Scan for the cell matching the given text and deliver its (X, Y) coordinate at center. 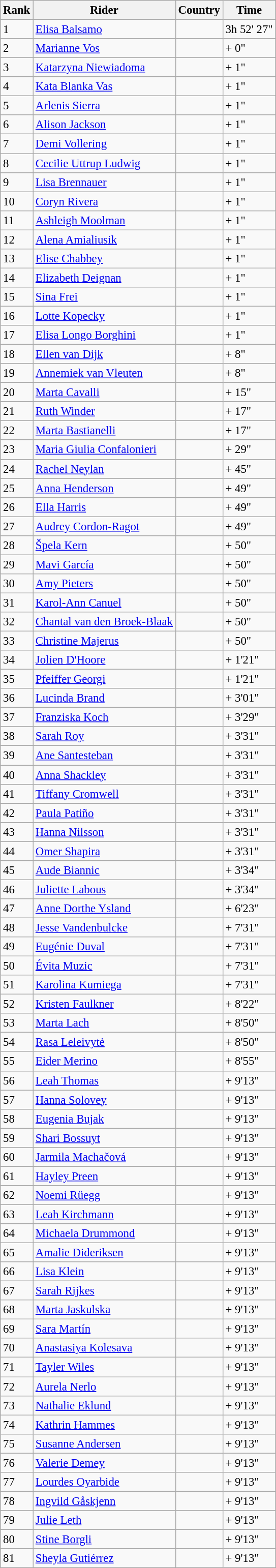
7 (17, 144)
40 (17, 775)
63 (17, 1214)
78 (17, 1501)
Ruth Winder (105, 411)
77 (17, 1482)
+ 3'01" (249, 698)
Kata Blanka Vas (105, 86)
72 (17, 1386)
25 (17, 488)
Karolina Kumiega (105, 985)
36 (17, 698)
Noemi Rüegg (105, 1195)
+ 8'55" (249, 1062)
+ 3'29" (249, 717)
30 (17, 584)
74 (17, 1425)
64 (17, 1233)
Marta Cavalli (105, 393)
Jolien D'Hoore (105, 660)
Cecilie Uttrup Ludwig (105, 163)
Shari Bossuyt (105, 1138)
1 (17, 29)
Lisa Klein (105, 1272)
4 (17, 86)
9 (17, 182)
61 (17, 1176)
Juliette Labous (105, 889)
Elise Chabbey (105, 259)
Marta Jaskulska (105, 1310)
Anna Shackley (105, 775)
6 (17, 125)
43 (17, 832)
Lisa Brennauer (105, 182)
Anastasiya Kolesava (105, 1348)
59 (17, 1138)
11 (17, 220)
35 (17, 679)
53 (17, 1023)
79 (17, 1520)
Susanne Andersen (105, 1443)
42 (17, 813)
Eugenia Bujak (105, 1119)
62 (17, 1195)
27 (17, 526)
Christine Majerus (105, 641)
3h 52' 27" (249, 29)
45 (17, 870)
15 (17, 297)
Lotte Kopecky (105, 316)
38 (17, 737)
33 (17, 641)
Sheyla Gutiérrez (105, 1558)
65 (17, 1253)
Alison Jackson (105, 125)
71 (17, 1367)
56 (17, 1080)
Anna Henderson (105, 488)
13 (17, 259)
Valerie Demey (105, 1463)
Eugénie Duval (105, 947)
Sina Frei (105, 297)
41 (17, 794)
+ 15" (249, 393)
69 (17, 1329)
26 (17, 507)
Nathalie Eklund (105, 1405)
Ingvild Gåskjenn (105, 1501)
49 (17, 947)
58 (17, 1119)
68 (17, 1310)
37 (17, 717)
29 (17, 564)
76 (17, 1463)
34 (17, 660)
Arlenis Sierra (105, 106)
Hanna Nilsson (105, 832)
Audrey Cordon-Ragot (105, 526)
Stine Borgli (105, 1539)
Kristen Faulkner (105, 1004)
55 (17, 1062)
Demi Vollering (105, 144)
Hayley Preen (105, 1176)
21 (17, 411)
54 (17, 1042)
10 (17, 201)
Franziska Koch (105, 717)
Annemiek van Vleuten (105, 373)
Rank (17, 10)
Omer Shapira (105, 851)
46 (17, 889)
73 (17, 1405)
Pfeiffer Georgi (105, 679)
+ 29" (249, 450)
Lourdes Oyarbide (105, 1482)
28 (17, 546)
Coryn Rivera (105, 201)
Alena Amialiusik (105, 239)
Špela Kern (105, 546)
Time (249, 10)
Katarzyna Niewiadoma (105, 68)
47 (17, 909)
Marta Lach (105, 1023)
Chantal van den Broek-Blaak (105, 622)
70 (17, 1348)
17 (17, 335)
57 (17, 1100)
Leah Thomas (105, 1080)
Jesse Vandenbulcke (105, 927)
Hanna Solovey (105, 1100)
14 (17, 278)
8 (17, 163)
Leah Kirchmann (105, 1214)
Country (199, 10)
Rachel Neylan (105, 469)
Évita Muzic (105, 966)
Mavi García (105, 564)
3 (17, 68)
Rasa Leleivytė (105, 1042)
48 (17, 927)
44 (17, 851)
Sarah Roy (105, 737)
Sara Martín (105, 1329)
Sarah Rijkes (105, 1291)
Ella Harris (105, 507)
2 (17, 48)
Elisa Longo Borghini (105, 335)
Rider (105, 10)
32 (17, 622)
Eider Merino (105, 1062)
Amalie Dideriksen (105, 1253)
31 (17, 602)
Michaela Drummond (105, 1233)
+ 8'22" (249, 1004)
20 (17, 393)
75 (17, 1443)
Tayler Wiles (105, 1367)
23 (17, 450)
Lucinda Brand (105, 698)
12 (17, 239)
52 (17, 1004)
81 (17, 1558)
80 (17, 1539)
Anne Dorthe Ysland (105, 909)
67 (17, 1291)
Aude Biannic (105, 870)
51 (17, 985)
19 (17, 373)
50 (17, 966)
Ashleigh Moolman (105, 220)
Aurela Nerlo (105, 1386)
Elisa Balsamo (105, 29)
Marianne Vos (105, 48)
+ 45" (249, 469)
60 (17, 1157)
Maria Giulia Confalonieri (105, 450)
Karol-Ann Canuel (105, 602)
Jarmila Machačová (105, 1157)
39 (17, 756)
Tiffany Cromwell (105, 794)
18 (17, 354)
Marta Bastianelli (105, 431)
Amy Pieters (105, 584)
22 (17, 431)
16 (17, 316)
Kathrin Hammes (105, 1425)
Elizabeth Deignan (105, 278)
Ane Santesteban (105, 756)
Paula Patiño (105, 813)
66 (17, 1272)
24 (17, 469)
+ 6'23" (249, 909)
Ellen van Dijk (105, 354)
Julie Leth (105, 1520)
+ 0" (249, 48)
5 (17, 106)
